For the text-containing cell, return its midpoint in [x, y] coordinate format. 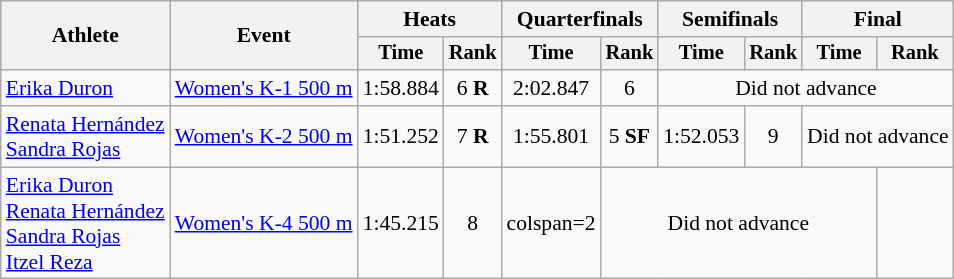
Renata HernándezSandra Rojas [86, 136]
Athlete [86, 36]
Women's K-2 500 m [264, 136]
6 R [473, 88]
Final [878, 19]
1:58.884 [401, 88]
1:51.252 [401, 136]
Erika Duron [86, 88]
Women's K-4 500 m [264, 223]
5 SF [630, 136]
9 [773, 136]
Semifinals [730, 19]
Heats [430, 19]
Erika DuronRenata HernándezSandra RojasItzel Reza [86, 223]
1:55.801 [552, 136]
6 [630, 88]
8 [473, 223]
7 R [473, 136]
Quarterfinals [580, 19]
2:02.847 [552, 88]
colspan=2 [552, 223]
1:52.053 [701, 136]
Women's K-1 500 m [264, 88]
1:45.215 [401, 223]
Event [264, 36]
